For the text-containing cell, return its midpoint in [X, Y] coordinate format. 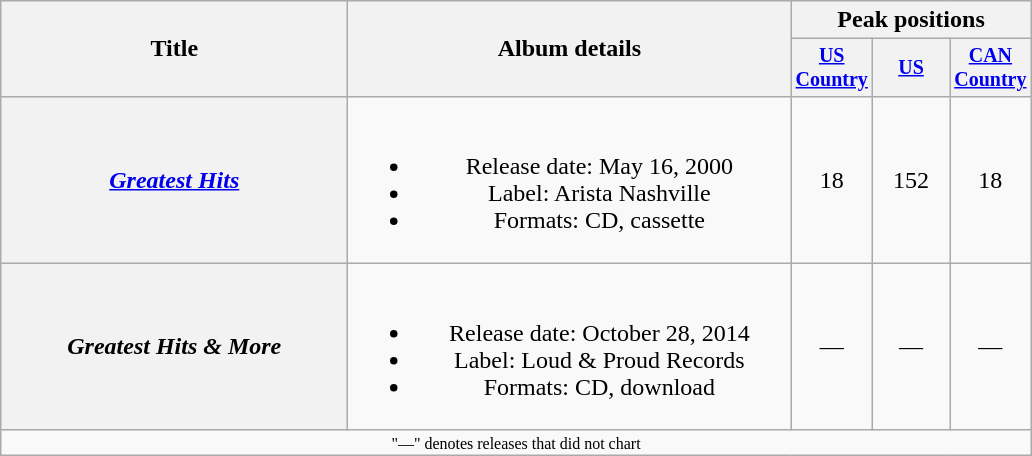
US [912, 68]
Greatest Hits & More [174, 346]
CAN Country [991, 68]
Release date: May 16, 2000Label: Arista NashvilleFormats: CD, cassette [570, 180]
Release date: October 28, 2014Label: Loud & Proud RecordsFormats: CD, download [570, 346]
Greatest Hits [174, 180]
Peak positions [911, 20]
Album details [570, 49]
Title [174, 49]
152 [912, 180]
"—" denotes releases that did not chart [516, 442]
US Country [832, 68]
